Detect which cell encompasses the target text, then output its [X, Y] center coordinate. 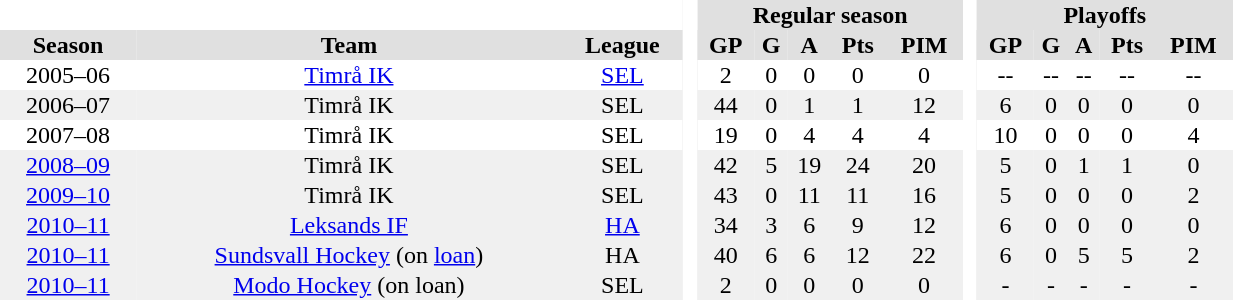
40 [726, 255]
Team [348, 45]
44 [726, 105]
2005–06 [68, 75]
Leksands IF [348, 225]
Regular season [830, 15]
League [623, 45]
Season [68, 45]
2008–09 [68, 165]
22 [924, 255]
Modo Hockey (on loan) [348, 285]
42 [726, 165]
2006–07 [68, 105]
Sundsvall Hockey (on loan) [348, 255]
2009–10 [68, 195]
34 [726, 225]
9 [858, 225]
24 [858, 165]
2007–08 [68, 135]
10 [1006, 135]
Playoffs [1104, 15]
3 [771, 225]
20 [924, 165]
43 [726, 195]
16 [924, 195]
